Return the [x, y] coordinate for the center point of the cell that contains the specified text.  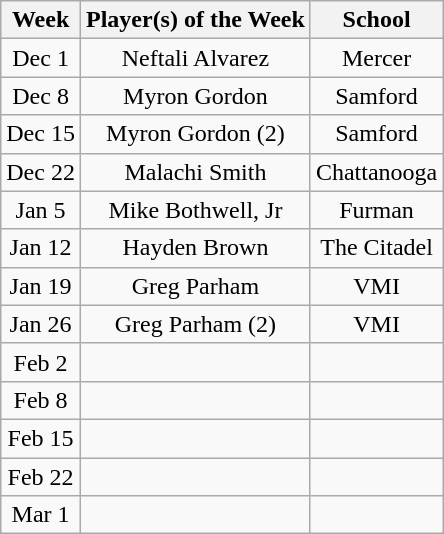
Feb 22 [41, 477]
Myron Gordon [195, 96]
Jan 26 [41, 324]
Dec 1 [41, 58]
Greg Parham [195, 286]
Player(s) of the Week [195, 20]
Feb 8 [41, 400]
Jan 12 [41, 248]
Myron Gordon (2) [195, 134]
The Citadel [376, 248]
Jan 5 [41, 210]
Greg Parham (2) [195, 324]
Dec 8 [41, 96]
Jan 19 [41, 286]
Malachi Smith [195, 172]
Mercer [376, 58]
Chattanooga [376, 172]
Feb 15 [41, 438]
Dec 22 [41, 172]
Mar 1 [41, 515]
Feb 2 [41, 362]
School [376, 20]
Week [41, 20]
Dec 15 [41, 134]
Hayden Brown [195, 248]
Neftali Alvarez [195, 58]
Mike Bothwell, Jr [195, 210]
Furman [376, 210]
